Extract the (X, Y) coordinate from the center of the cell holding the provided text.  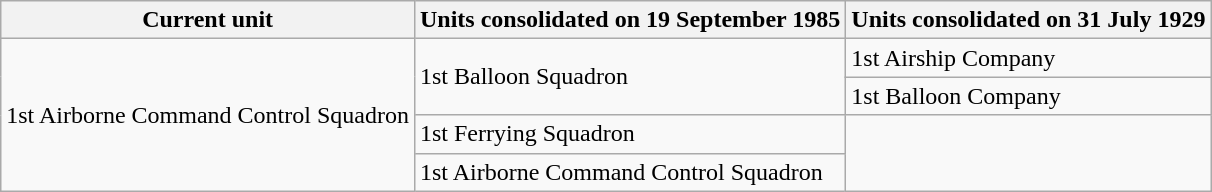
Units consolidated on 19 September 1985 (630, 20)
Current unit (208, 20)
Units consolidated on 31 July 1929 (1028, 20)
1st Airship Company (1028, 58)
1st Balloon Squadron (630, 77)
1st Ferrying Squadron (630, 134)
1st Balloon Company (1028, 96)
